Pinpoint the cell where the given text exists, returning its (X, Y) midpoint coordinate. 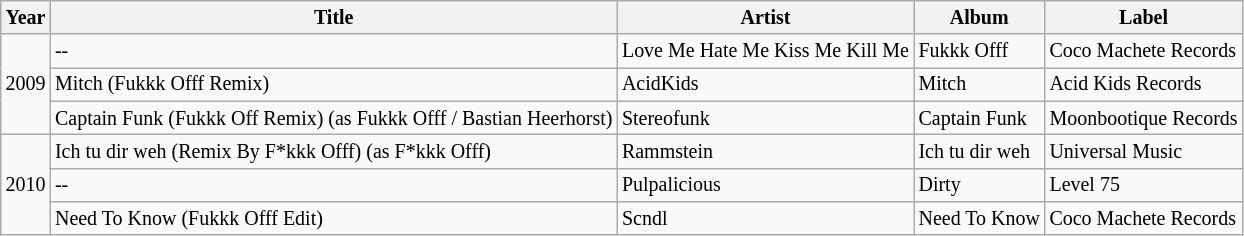
Level 75 (1144, 184)
Ich tu dir weh (980, 152)
Universal Music (1144, 152)
Stereofunk (766, 118)
Ich tu dir weh (Remix By F*kkk Offf) (as F*kkk Offf) (334, 152)
Dirty (980, 184)
Captain Funk (980, 118)
Need To Know (980, 218)
Acid Kids Records (1144, 84)
Label (1144, 18)
Rammstein (766, 152)
Year (26, 18)
Scndl (766, 218)
Mitch (Fukkk Offf Remix) (334, 84)
Love Me Hate Me Kiss Me Kill Me (766, 52)
Need To Know (Fukkk Offf Edit) (334, 218)
Artist (766, 18)
Captain Funk (Fukkk Off Remix) (as Fukkk Offf / Bastian Heerhorst) (334, 118)
Album (980, 18)
AcidKids (766, 84)
Mitch (980, 84)
Moonbootique Records (1144, 118)
Title (334, 18)
Fukkk Offf (980, 52)
2009 (26, 85)
Pulpalicious (766, 184)
2010 (26, 185)
